From the cell containing the given text, extract its center point as (x, y) coordinate. 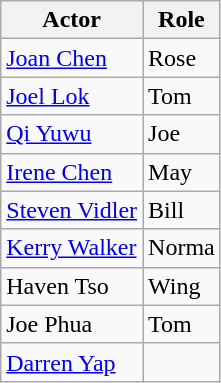
Joe Phua (72, 324)
Haven Tso (72, 286)
Role (182, 20)
Joan Chen (72, 58)
Bill (182, 210)
Darren Yap (72, 362)
Rose (182, 58)
May (182, 172)
Wing (182, 286)
Actor (72, 20)
Steven Vidler (72, 210)
Joe (182, 134)
Qi Yuwu (72, 134)
Irene Chen (72, 172)
Joel Lok (72, 96)
Kerry Walker (72, 248)
Norma (182, 248)
